Capture the cell that displays the provided text and extract its (x, y) central coordinate. 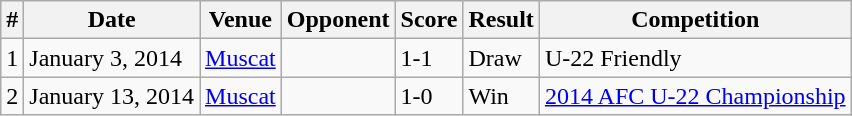
2014 AFC U-22 Championship (695, 96)
Result (501, 20)
# (12, 20)
1-0 (429, 96)
Competition (695, 20)
January 3, 2014 (112, 58)
Win (501, 96)
Opponent (338, 20)
1 (12, 58)
Score (429, 20)
Date (112, 20)
Draw (501, 58)
January 13, 2014 (112, 96)
2 (12, 96)
U-22 Friendly (695, 58)
Venue (241, 20)
1-1 (429, 58)
